Search for the cell housing the specified text and yield its (x, y) center coordinate. 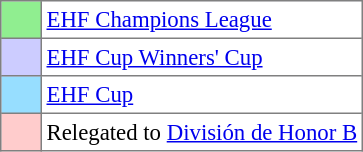
EHF Champions League (202, 20)
EHF Cup (202, 95)
EHF Cup Winners' Cup (202, 57)
Relegated to División de Honor B (202, 132)
